Scan for the cell matching the given text and deliver its [x, y] coordinate at center. 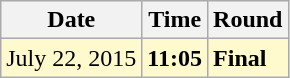
Final [248, 58]
Round [248, 20]
Date [72, 20]
July 22, 2015 [72, 58]
Time [175, 20]
11:05 [175, 58]
